Find where the given text appears and provide that cell's center as [X, Y] coordinate. 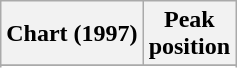
Chart (1997) [72, 34]
Peakposition [189, 34]
